Locate the cell with the specified text and output its [X, Y] center coordinate. 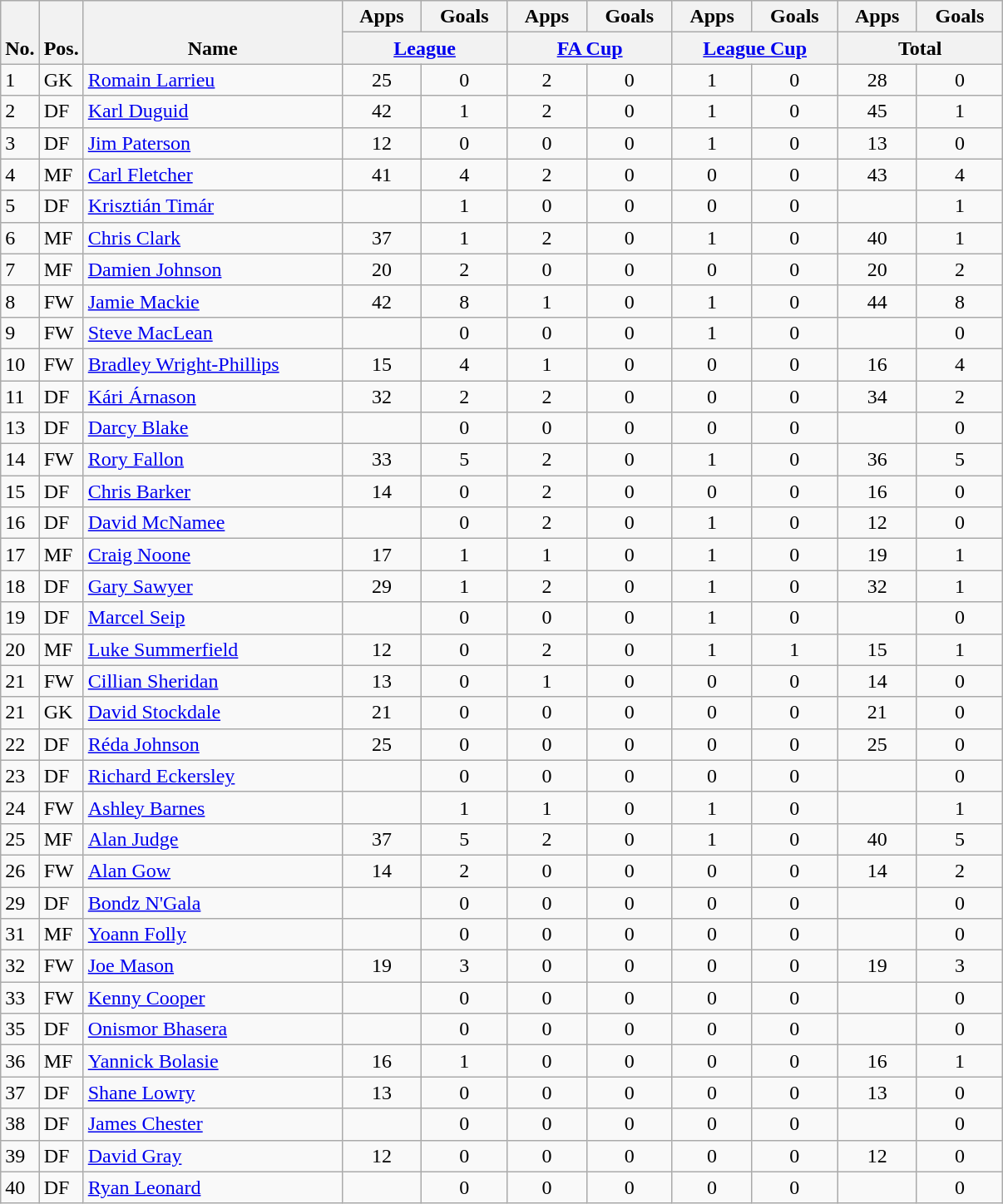
38 [20, 1124]
No. [20, 32]
Alan Gow [213, 871]
Joe Mason [213, 966]
Steve MacLean [213, 333]
Bondz N'Gala [213, 902]
Chris Clark [213, 238]
David Gray [213, 1156]
Damien Johnson [213, 269]
Krisztián Timár [213, 206]
26 [20, 871]
Alan Judge [213, 839]
7 [20, 269]
Yoann Folly [213, 935]
FA Cup [590, 48]
Chris Barker [213, 491]
Kári Árnason [213, 397]
Rory Fallon [213, 460]
45 [877, 111]
Richard Eckersley [213, 776]
43 [877, 175]
James Chester [213, 1124]
10 [20, 364]
Jamie Mackie [213, 301]
44 [877, 301]
Total [920, 48]
Ryan Leonard [213, 1187]
Name [213, 32]
41 [381, 175]
6 [20, 238]
Luke Summerfield [213, 649]
39 [20, 1156]
League Cup [755, 48]
18 [20, 586]
Kenny Cooper [213, 998]
Cillian Sheridan [213, 681]
David Stockdale [213, 713]
35 [20, 1029]
22 [20, 744]
28 [877, 80]
Onismor Bhasera [213, 1029]
Marcel Seip [213, 618]
Ashley Barnes [213, 807]
David McNamee [213, 523]
9 [20, 333]
Yannick Bolasie [213, 1061]
Gary Sawyer [213, 586]
Pos. [62, 32]
23 [20, 776]
34 [877, 397]
League [424, 48]
Bradley Wright-Phillips [213, 364]
11 [20, 397]
Romain Larrieu [213, 80]
Darcy Blake [213, 428]
Jim Paterson [213, 143]
Craig Noone [213, 555]
31 [20, 935]
Réda Johnson [213, 744]
Shane Lowry [213, 1093]
Carl Fletcher [213, 175]
Karl Duguid [213, 111]
24 [20, 807]
